Determine the [x, y] coordinate at the center of the cell enclosing the given text.  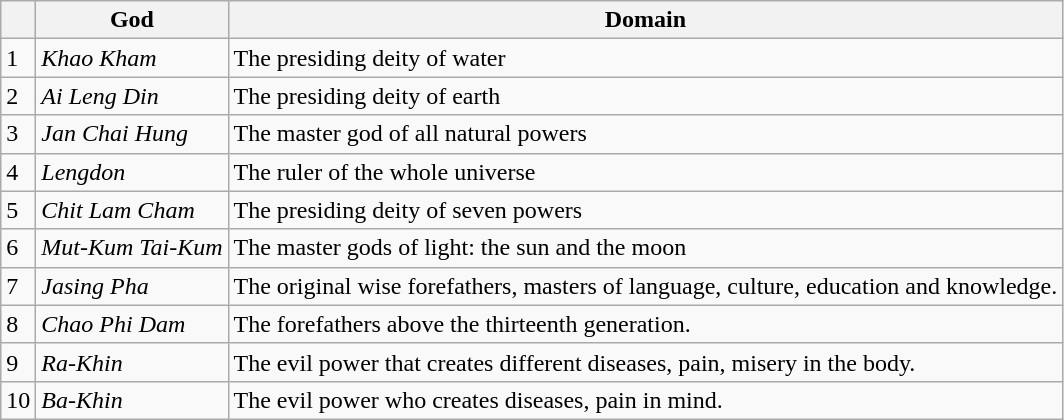
The presiding deity of earth [646, 96]
3 [18, 134]
The master gods of light: the sun and the moon [646, 248]
Lengdon [132, 172]
Khao Kham [132, 58]
Jan Chai Hung [132, 134]
Ai Leng Din [132, 96]
Jasing Pha [132, 286]
2 [18, 96]
The evil power who creates diseases, pain in mind. [646, 400]
The evil power that creates different diseases, pain, misery in the body. [646, 362]
8 [18, 324]
9 [18, 362]
Chit Lam Cham [132, 210]
The forefathers above the thirteenth generation. [646, 324]
Domain [646, 20]
7 [18, 286]
10 [18, 400]
5 [18, 210]
The presiding deity of seven powers [646, 210]
6 [18, 248]
The original wise forefathers, masters of language, culture, education and knowledge. [646, 286]
Ba-Khin [132, 400]
Chao Phi Dam [132, 324]
Mut-Kum Tai-Kum [132, 248]
4 [18, 172]
Ra-Khin [132, 362]
God [132, 20]
The master god of all natural powers [646, 134]
The presiding deity of water [646, 58]
The ruler of the whole universe [646, 172]
1 [18, 58]
